Locate the cell with the specified text and output its (x, y) center coordinate. 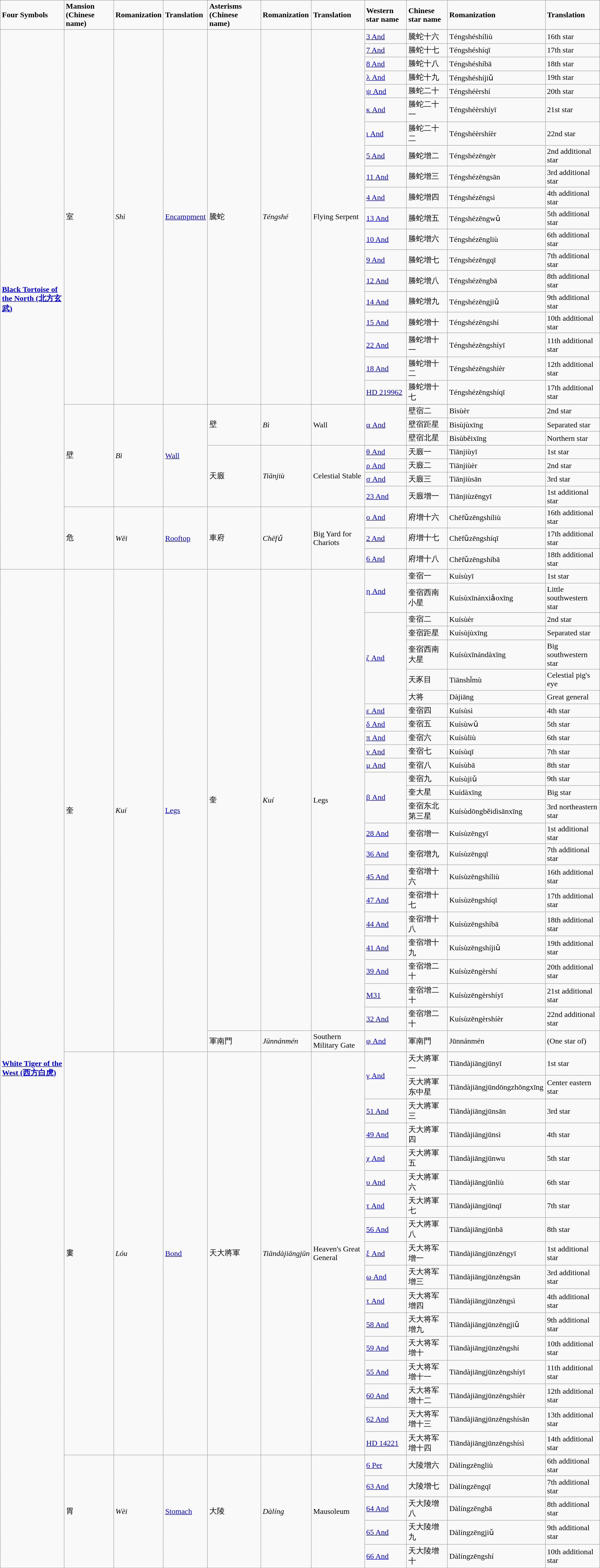
Kuísùèr (496, 620)
Tiāndàjiāngjūnzēngsān (496, 1277)
Tiāndàjiāngjūnzēngsì (496, 1301)
大陵 (234, 1511)
45 And (386, 877)
天廄三 (427, 479)
Kuídàxīng (496, 793)
Tiāndàjiāngjūn (286, 1253)
Téngshézēngshíqī (496, 392)
Four Symbols (32, 15)
Téngshéèrshíèr (496, 134)
Rooftop (186, 538)
Kuísùdōngběidìsānxīng (496, 811)
Tiāndàjiāngjūnzēngshí (496, 1348)
Northern star (572, 438)
Bond (186, 1253)
56 And (386, 1230)
Tiāndàjiāngjūnliù (496, 1182)
Chēfǔzēngshíliù (496, 517)
Great general (572, 697)
3 And (386, 37)
螣蛇增十七 (427, 392)
16th star (572, 37)
λ And (386, 78)
Tiāndàjiāngjūnqī (496, 1206)
螣蛇增三 (427, 177)
28 And (386, 834)
奎宿一 (427, 576)
奎宿二 (427, 620)
4 And (386, 197)
Kuísùyī (496, 576)
奎宿八 (427, 765)
19th additional star (572, 948)
天廄二 (427, 466)
Tiāndàjiāngjūnyī (496, 1063)
Western star name (386, 15)
天大陵增九 (427, 1532)
Kuísùqī (496, 752)
Kuísùxīnánxiǎoxīng (496, 598)
π And (386, 738)
天大将军增十一 (427, 1372)
9 And (386, 260)
Téngshéèrshíyī (496, 110)
天大将军增三 (427, 1277)
14 And (386, 302)
Wēi (138, 538)
Kuísùliù (496, 738)
Téngshézēngsān (496, 177)
Téngshézēngjiǔ (496, 302)
47 And (386, 900)
ρ And (386, 466)
11 And (386, 177)
Kuísùzēngèrshí (496, 971)
21st additional star (572, 995)
60 And (386, 1396)
59 And (386, 1348)
奎宿增十九 (427, 948)
螣蛇增十一 (427, 345)
22 And (386, 345)
Tiāndàjiāngjūnzēngshísān (496, 1419)
Dàlíngzēngqī (496, 1486)
壁宿二 (427, 411)
White Tiger of the West (西方白虎) (32, 1069)
Kuísùzēngyī (496, 834)
8 And (386, 64)
螣蛇十七 (427, 50)
20th star (572, 91)
ψ And (386, 91)
ω And (386, 1277)
螣蛇增五 (427, 219)
Center eastern star (572, 1087)
Dàlíng (286, 1511)
天大將軍五 (427, 1158)
υ And (386, 1182)
2nd additional star (572, 156)
Chēfǔ (286, 538)
奎宿西南大星 (427, 655)
Southern Military Gate (338, 1041)
Téngshézēngshíyī (496, 345)
55 And (386, 1372)
螣蛇增七 (427, 260)
天廄增一 (427, 497)
Bìsùběixīng (496, 438)
Téngshéshíliù (496, 37)
η And (386, 591)
Encampment (186, 217)
螣蛇增十二 (427, 368)
Tiāndàjiāngjūnbā (496, 1230)
Big Yard for Chariots (338, 538)
Tiānjiùyī (496, 452)
天大將軍三 (427, 1111)
12 And (386, 281)
Tiāndàjiāngjūnzēngjiǔ (496, 1325)
μ And (386, 765)
天大将军增十四 (427, 1443)
66 And (386, 1556)
ο And (386, 517)
奎宿增十七 (427, 900)
Tiāndàjiāngjūndōngzhōngxīng (496, 1087)
Chēfǔzēngshíqī (496, 538)
Chinese star name (427, 15)
M31 (386, 995)
15 And (386, 322)
天大将军增一 (427, 1253)
32 And (386, 1019)
胃 (89, 1511)
螣蛇二十 (427, 91)
Téngshézēngshíèr (496, 368)
Kuísùjiǔ (496, 779)
Dàlíngzēngliù (496, 1465)
Tiāndàjiāngjūnzēngshíèr (496, 1396)
Celestial Stable (338, 476)
5 And (386, 156)
2 And (386, 538)
Black Tortoise of the North (北方玄武) (32, 300)
γ And (386, 1075)
大陵增六 (427, 1465)
ι And (386, 134)
63 And (386, 1486)
Téngshézēngliù (496, 239)
6 And (386, 559)
天大将军增十二 (427, 1396)
天大將軍 (234, 1253)
Kuísùzēngshíbā (496, 924)
天大陵增十 (427, 1556)
10 And (386, 239)
奎宿九 (427, 779)
36 And (386, 854)
Tiāndàjiāngjūnsān (496, 1111)
螣蛇二十一 (427, 110)
18th star (572, 64)
Tiānjiù (286, 476)
5th additional star (572, 219)
奎大星 (427, 793)
螣蛇十九 (427, 78)
9th star (572, 779)
Big southwestern star (572, 655)
Kuísùzēngèrshíyī (496, 995)
13 And (386, 219)
58 And (386, 1325)
Tiānshǐmù (496, 680)
Celestial pig's eye (572, 680)
κ And (386, 110)
壁宿北星 (427, 438)
19th star (572, 78)
天大將軍七 (427, 1206)
Téngshéèrshí (496, 91)
天廄一 (427, 452)
Mansion (Chinese name) (89, 15)
螣蛇二十二 (427, 134)
奎宿五 (427, 724)
Kuísùjùxīng (496, 633)
天大将军增四 (427, 1301)
21st star (572, 110)
Dàlíngzēngbā (496, 1508)
天大将军增九 (427, 1325)
Big star (572, 793)
7 And (386, 50)
44 And (386, 924)
Dàjiāng (496, 697)
Kuísùzēngshíliù (496, 877)
Téngshé (286, 217)
螣蛇十八 (427, 64)
Kuísùsì (496, 711)
騰蛇 (234, 217)
δ And (386, 724)
Téngshéshíbā (496, 64)
64 And (386, 1508)
螣蛇增九 (427, 302)
騰蛇十六 (427, 37)
Tiānjiùèr (496, 466)
螣蛇增二 (427, 156)
Kuísùbā (496, 765)
Bìsùjùxīng (496, 425)
大将 (427, 697)
Téngshézēngèr (496, 156)
22nd star (572, 134)
49 And (386, 1135)
Kuísùzēngshíqī (496, 900)
Asterisms (Chinese name) (234, 15)
螣蛇增四 (427, 197)
20th additional star (572, 971)
ζ And (386, 658)
18 And (386, 368)
Tiānjiùsān (496, 479)
螣蛇增六 (427, 239)
α And (386, 425)
β And (386, 797)
天大將軍六 (427, 1182)
天廄 (234, 476)
壁宿距星 (427, 425)
天大将军增十 (427, 1348)
奎宿六 (427, 738)
17th star (572, 50)
Tiāndàjiāngjūnsì (496, 1135)
ξ And (386, 1253)
Bìsùèr (496, 411)
螣蛇增八 (427, 281)
大陵增七 (427, 1486)
θ And (386, 452)
Flying Serpent (338, 217)
62 And (386, 1419)
奎宿距星 (427, 633)
府增十六 (427, 517)
65 And (386, 1532)
Kuísùwǔ (496, 724)
奎宿增十六 (427, 877)
Tiāndàjiāngjūnzēngshíyī (496, 1372)
奎宿西南小星 (427, 598)
Mausoleum (338, 1511)
天大將軍东中星 (427, 1087)
Téngshéshíjiǔ (496, 78)
χ And (386, 1158)
(One star of) (572, 1041)
Kuísùzēngshíjiǔ (496, 948)
奎宿增九 (427, 854)
13th additional star (572, 1419)
Stomach (186, 1511)
奎宿增一 (427, 834)
23 And (386, 497)
ε And (386, 711)
Dàlíngzēngjiǔ (496, 1532)
Heaven's Great General (338, 1253)
室 (89, 217)
奎宿增十八 (427, 924)
天大将军增十三 (427, 1419)
Téngshézēngsì (496, 197)
奎宿七 (427, 752)
車府 (234, 538)
Tiāndàjiāngjūnwu (496, 1158)
Shì (138, 217)
Chēfǔzēngshíbā (496, 559)
Téngshéshíqī (496, 50)
奎宿四 (427, 711)
Kuísùzēngèrshíèr (496, 1019)
府增十七 (427, 538)
6 Per (386, 1465)
HD 219962 (386, 392)
51 And (386, 1111)
Wèi (138, 1511)
ν And (386, 752)
Tiānjiùzēngyī (496, 497)
Kuísùxīnándàxīng (496, 655)
Lóu (138, 1253)
HD 14221 (386, 1443)
螣蛇增十 (427, 322)
φ And (386, 1041)
39 And (386, 971)
天大將軍一 (427, 1063)
Tiāndàjiāngjūnzēngyī (496, 1253)
Téngshézēngshí (496, 322)
Kuísùzēngqī (496, 854)
危 (89, 538)
婁 (89, 1253)
σ And (386, 479)
天豕目 (427, 680)
天大將軍八 (427, 1230)
府增十八 (427, 559)
Téngshézēngwǔ (496, 219)
天大將軍四 (427, 1135)
天大陵增八 (427, 1508)
22nd additional star (572, 1019)
Tiāndàjiāngjūnzēngshísì (496, 1443)
Téngshézēngqī (496, 260)
Téngshézēngbā (496, 281)
奎宿东北第三星 (427, 811)
Little southwestern star (572, 598)
41 And (386, 948)
14th additional star (572, 1443)
3rd northeastern star (572, 811)
Dàlíngzēngshí (496, 1556)
